Scan for the cell matching the given text and deliver its [X, Y] coordinate at center. 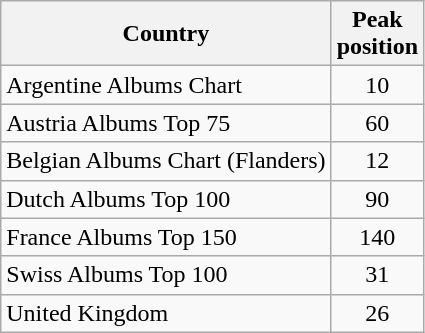
Austria Albums Top 75 [166, 123]
140 [377, 237]
France Albums Top 150 [166, 237]
Swiss Albums Top 100 [166, 275]
90 [377, 199]
Dutch Albums Top 100 [166, 199]
Peakposition [377, 34]
60 [377, 123]
Country [166, 34]
12 [377, 161]
Argentine Albums Chart [166, 85]
10 [377, 85]
31 [377, 275]
Belgian Albums Chart (Flanders) [166, 161]
United Kingdom [166, 313]
26 [377, 313]
